Provide the (X, Y) coordinate of the cell's center where the given text is located.  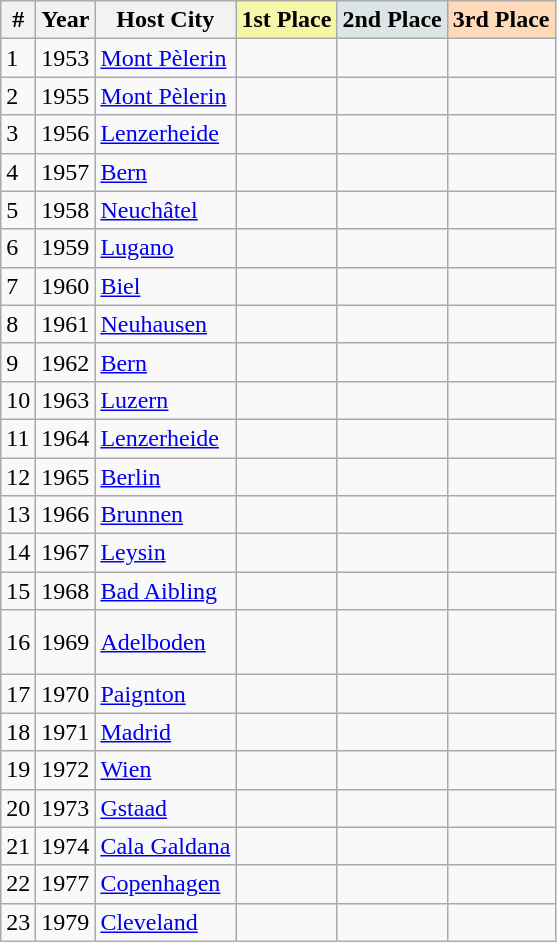
1962 (66, 362)
Leysin (166, 553)
Copenhagen (166, 884)
1970 (66, 694)
21 (18, 846)
3rd Place (501, 20)
Berlin (166, 477)
1959 (66, 248)
1957 (66, 172)
1979 (66, 922)
17 (18, 694)
1 (18, 58)
9 (18, 362)
1967 (66, 553)
Biel (166, 286)
1965 (66, 477)
19 (18, 770)
Paignton (166, 694)
1977 (66, 884)
Neuchâtel (166, 210)
1966 (66, 515)
7 (18, 286)
Brunnen (166, 515)
1968 (66, 591)
# (18, 20)
2nd Place (392, 20)
Cleveland (166, 922)
Wien (166, 770)
12 (18, 477)
6 (18, 248)
16 (18, 642)
15 (18, 591)
1963 (66, 400)
Lugano (166, 248)
1960 (66, 286)
Host City (166, 20)
14 (18, 553)
Luzern (166, 400)
11 (18, 438)
3 (18, 134)
1973 (66, 808)
8 (18, 324)
22 (18, 884)
1955 (66, 96)
4 (18, 172)
10 (18, 400)
23 (18, 922)
Madrid (166, 732)
Bad Aibling (166, 591)
1974 (66, 846)
18 (18, 732)
1972 (66, 770)
1st Place (286, 20)
1958 (66, 210)
20 (18, 808)
13 (18, 515)
1961 (66, 324)
5 (18, 210)
Adelboden (166, 642)
1956 (66, 134)
Year (66, 20)
1971 (66, 732)
2 (18, 96)
Gstaad (166, 808)
Neuhausen (166, 324)
Cala Galdana (166, 846)
1953 (66, 58)
1969 (66, 642)
1964 (66, 438)
